Pinpoint the cell where the given text exists, returning its [x, y] midpoint coordinate. 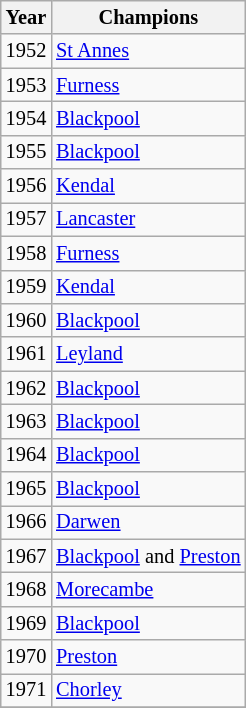
Preston [148, 657]
Blackpool and Preston [148, 556]
1966 [26, 522]
1967 [26, 556]
1965 [26, 489]
1955 [26, 152]
1969 [26, 623]
1954 [26, 118]
Lancaster [148, 219]
1960 [26, 320]
1961 [26, 354]
Darwen [148, 522]
1952 [26, 51]
1970 [26, 657]
Champions [148, 17]
1962 [26, 388]
1959 [26, 287]
1956 [26, 186]
1958 [26, 253]
1957 [26, 219]
St Annes [148, 51]
1971 [26, 690]
1953 [26, 85]
Chorley [148, 690]
1968 [26, 589]
Morecambe [148, 589]
1964 [26, 455]
Year [26, 17]
Leyland [148, 354]
1963 [26, 421]
